Identify which cell holds the provided text, then report its [X, Y] central coordinate. 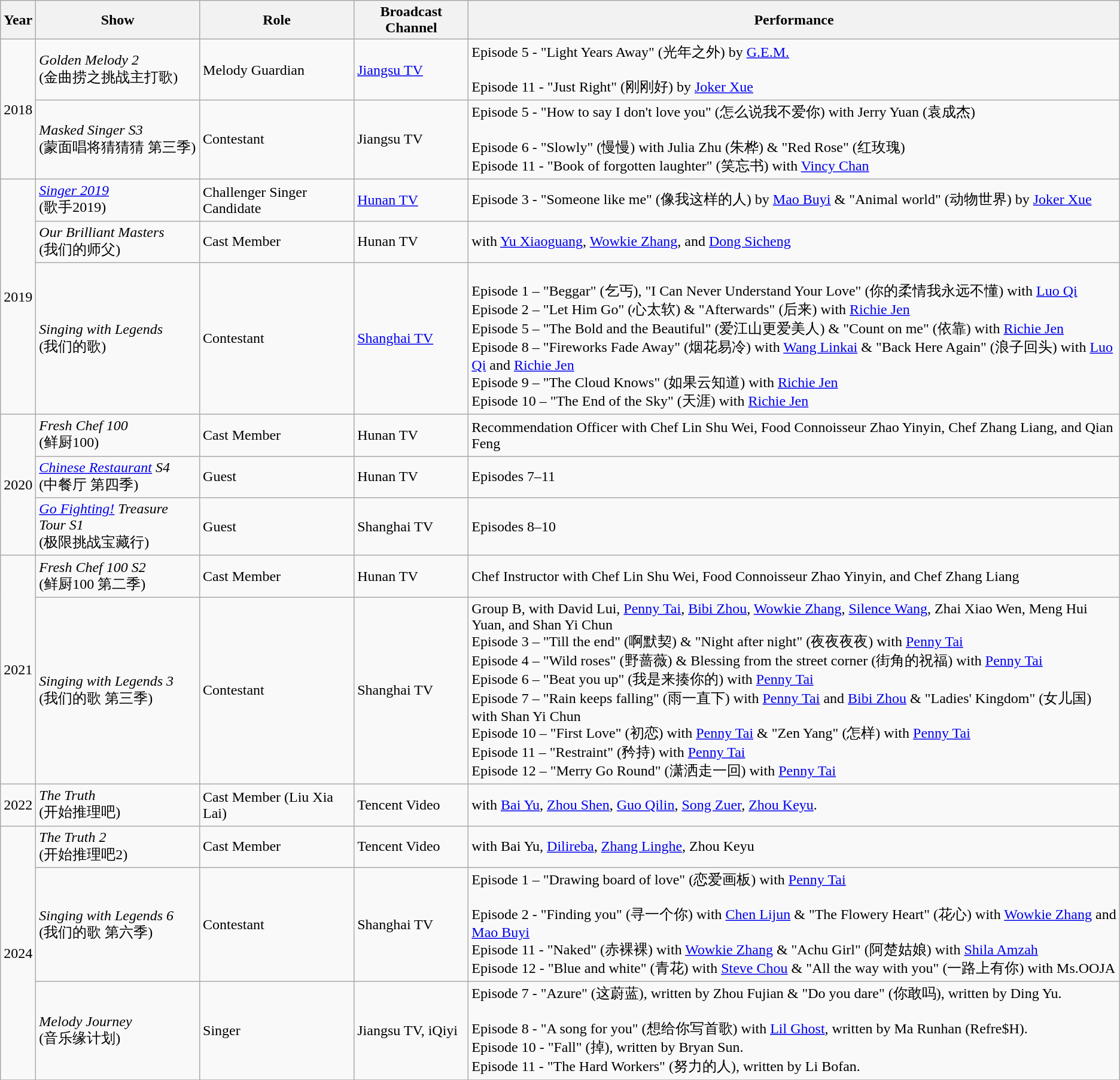
2022 [18, 805]
with Bai Yu, Zhou Shen, Guo Qilin, Song Zuer, Zhou Keyu. [794, 805]
Challenger Singer Candidate [277, 200]
2020 [18, 485]
2019 [18, 297]
Fresh Chef 100(鲜厨100) [118, 436]
Singer [277, 1031]
Episodes 8–10 [794, 527]
Golden Melody 2(金曲捞之挑战主打歌) [118, 69]
Performance [794, 20]
Melody Journey(音乐缘计划) [118, 1031]
2021 [18, 670]
Singing with Legends(我们的歌) [118, 339]
Fresh Chef 100 S2(鲜厨100 第二季) [118, 576]
Go Fighting! Treasure Tour S1(极限挑战宝藏行) [118, 527]
Singing with Legends 6(我们的歌 第六季) [118, 925]
Melody Guardian [277, 69]
Cast Member (Liu Xia Lai) [277, 805]
Singer 2019(歌手2019) [118, 200]
with Yu Xiaoguang, Wowkie Zhang, and Dong Sicheng [794, 242]
The Truth(开始推理吧) [118, 805]
Year [18, 20]
Singing with Legends 3(我们的歌 第三季) [118, 690]
Show [118, 20]
Masked Singer S3(蒙面唱将猜猜猜 第三季) [118, 140]
2024 [18, 953]
Episodes 7–11 [794, 477]
The Truth 2(开始推理吧2) [118, 847]
Episode 3 - "Someone like me" (像我这样的人) by Mao Buyi & "Animal world" (动物世界) by Joker Xue [794, 200]
Recommendation Officer with Chef Lin Shu Wei, Food Connoisseur Zhao Yinyin, Chef Zhang Liang, and Qian Feng [794, 436]
2018 [18, 109]
Our Brilliant Masters(我们的师父) [118, 242]
Chinese Restaurant S4(中餐厅 第四季) [118, 477]
with Bai Yu, Dilireba, Zhang Linghe, Zhou Keyu [794, 847]
Chef Instructor with Chef Lin Shu Wei, Food Connoisseur Zhao Yinyin, and Chef Zhang Liang [794, 576]
Jiangsu TV, iQiyi [412, 1031]
Episode 5 - "Light Years Away" (光年之外) by G.E.M. Episode 11 - "Just Right" (刚刚好) by Joker Xue [794, 69]
Broadcast Channel [412, 20]
Role [277, 20]
